Find where the given text appears and provide that cell's center as [x, y] coordinate. 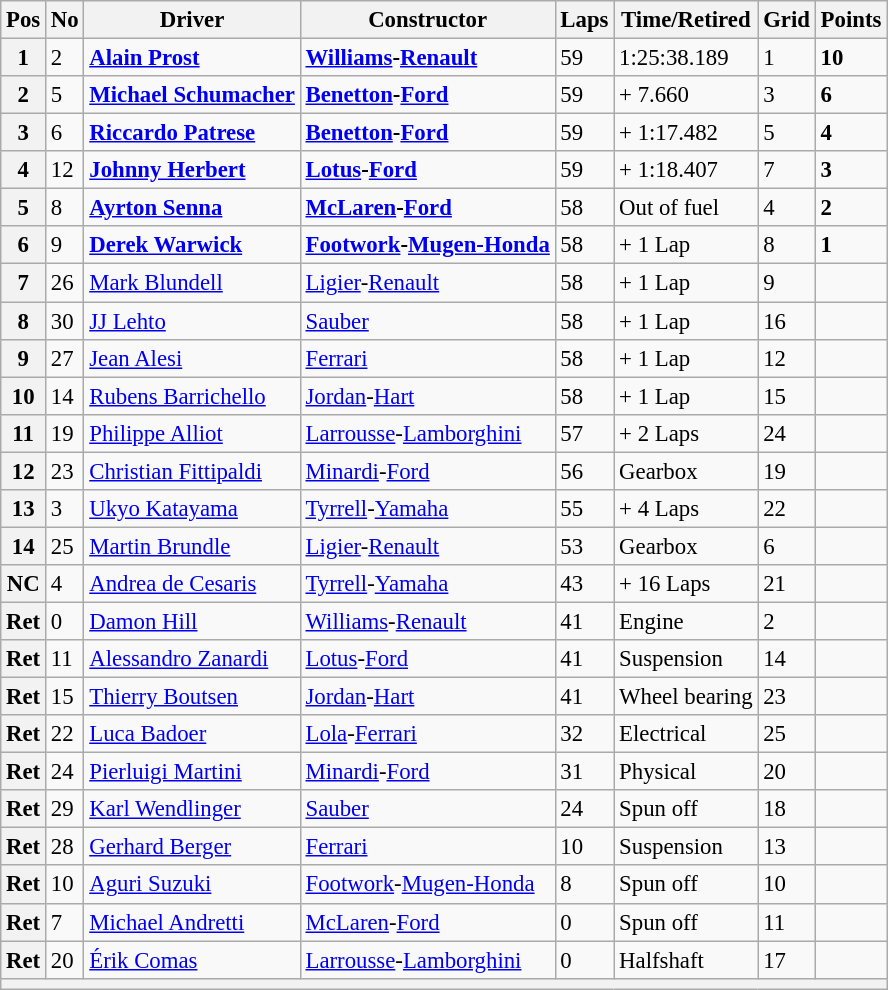
16 [786, 321]
+ 16 Laps [686, 584]
55 [584, 509]
43 [584, 584]
Érik Comas [192, 960]
+ 1:17.482 [686, 133]
JJ Lehto [192, 321]
Luca Badoer [192, 734]
Wheel bearing [686, 697]
21 [786, 584]
Johnny Herbert [192, 170]
56 [584, 471]
Time/Retired [686, 20]
Philippe Alliot [192, 433]
Ukyo Katayama [192, 509]
Physical [686, 772]
Michael Schumacher [192, 95]
32 [584, 734]
Driver [192, 20]
Laps [584, 20]
Aguri Suzuki [192, 885]
Michael Andretti [192, 922]
Electrical [686, 734]
Alain Prost [192, 58]
Martin Brundle [192, 546]
Gerhard Berger [192, 847]
Rubens Barrichello [192, 396]
+ 4 Laps [686, 509]
Damon Hill [192, 621]
Mark Blundell [192, 283]
+ 7.660 [686, 95]
Riccardo Patrese [192, 133]
Lola-Ferrari [428, 734]
28 [65, 847]
18 [786, 809]
Andrea de Cesaris [192, 584]
53 [584, 546]
29 [65, 809]
30 [65, 321]
Jean Alesi [192, 358]
No [65, 20]
Pierluigi Martini [192, 772]
31 [584, 772]
Pos [24, 20]
27 [65, 358]
Engine [686, 621]
Out of fuel [686, 208]
1:25:38.189 [686, 58]
57 [584, 433]
NC [24, 584]
Derek Warwick [192, 245]
Points [850, 20]
Karl Wendlinger [192, 809]
26 [65, 283]
Christian Fittipaldi [192, 471]
+ 2 Laps [686, 433]
Thierry Boutsen [192, 697]
17 [786, 960]
Ayrton Senna [192, 208]
Constructor [428, 20]
Halfshaft [686, 960]
Alessandro Zanardi [192, 659]
+ 1:18.407 [686, 170]
Grid [786, 20]
